Capture the cell that displays the provided text and extract its (X, Y) central coordinate. 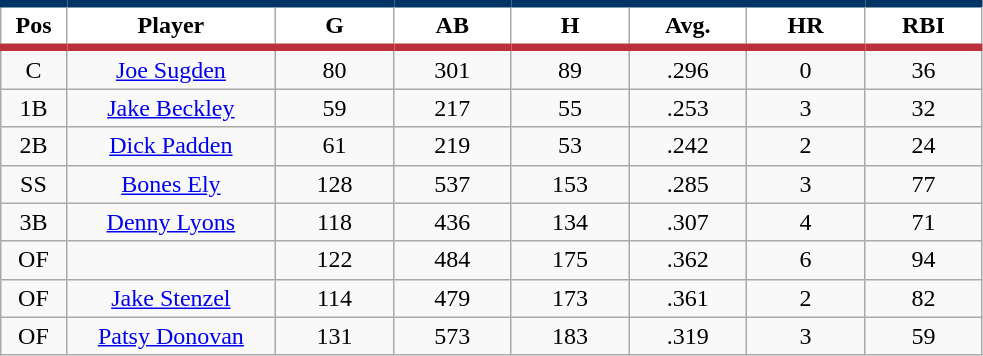
.285 (688, 184)
C (34, 68)
183 (570, 336)
Jake Beckley (170, 108)
.362 (688, 260)
94 (923, 260)
AB (452, 26)
RBI (923, 26)
Jake Stenzel (170, 298)
80 (335, 68)
61 (335, 146)
301 (452, 68)
Dick Padden (170, 146)
Patsy Donovan (170, 336)
.319 (688, 336)
114 (335, 298)
484 (452, 260)
217 (452, 108)
436 (452, 222)
Joe Sugden (170, 68)
128 (335, 184)
0 (806, 68)
1B (34, 108)
3B (34, 222)
.361 (688, 298)
219 (452, 146)
32 (923, 108)
77 (923, 184)
173 (570, 298)
82 (923, 298)
.242 (688, 146)
Player (170, 26)
4 (806, 222)
.253 (688, 108)
Avg. (688, 26)
.296 (688, 68)
HR (806, 26)
134 (570, 222)
6 (806, 260)
53 (570, 146)
36 (923, 68)
Denny Lyons (170, 222)
71 (923, 222)
175 (570, 260)
2B (34, 146)
131 (335, 336)
.307 (688, 222)
118 (335, 222)
479 (452, 298)
537 (452, 184)
Pos (34, 26)
H (570, 26)
89 (570, 68)
24 (923, 146)
Bones Ely (170, 184)
55 (570, 108)
122 (335, 260)
153 (570, 184)
G (335, 26)
573 (452, 336)
SS (34, 184)
